For the text-containing cell, return its midpoint in (X, Y) coordinate format. 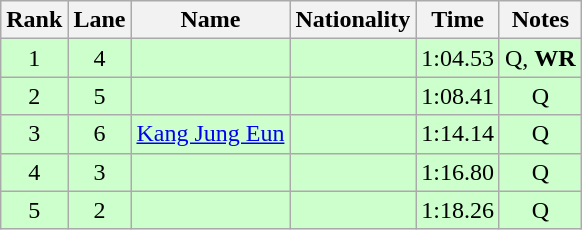
Kang Jung Eun (210, 134)
Notes (540, 20)
1:14.14 (458, 134)
1 (34, 58)
1:08.41 (458, 96)
1:18.26 (458, 210)
1:04.53 (458, 58)
Nationality (353, 20)
Time (458, 20)
Q, WR (540, 58)
1:16.80 (458, 172)
Lane (100, 20)
Rank (34, 20)
6 (100, 134)
Name (210, 20)
